Capture the cell that displays the provided text and extract its (X, Y) central coordinate. 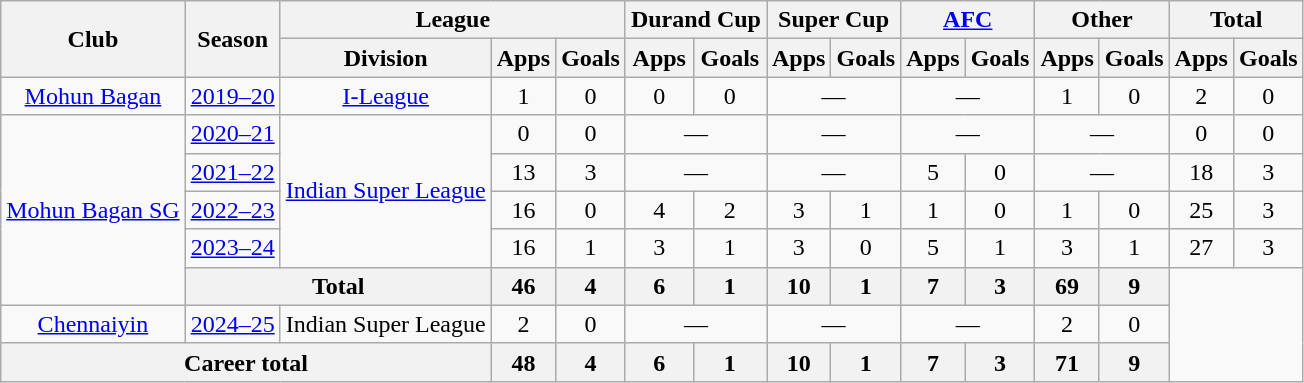
2024–25 (232, 324)
I-League (386, 96)
Chennaiyin (93, 324)
69 (1067, 286)
Super Cup (833, 20)
Career total (246, 362)
2023–24 (232, 248)
48 (523, 362)
Club (93, 39)
Season (232, 39)
League (452, 20)
Mohun Bagan (93, 96)
Durand Cup (696, 20)
18 (1201, 172)
AFC (968, 20)
Mohun Bagan SG (93, 210)
Other (1102, 20)
Division (386, 58)
13 (523, 172)
27 (1201, 248)
46 (523, 286)
25 (1201, 210)
71 (1067, 362)
2021–22 (232, 172)
2022–23 (232, 210)
2020–21 (232, 134)
2019–20 (232, 96)
